Return the [x, y] coordinate for the center point of the cell that contains the specified text.  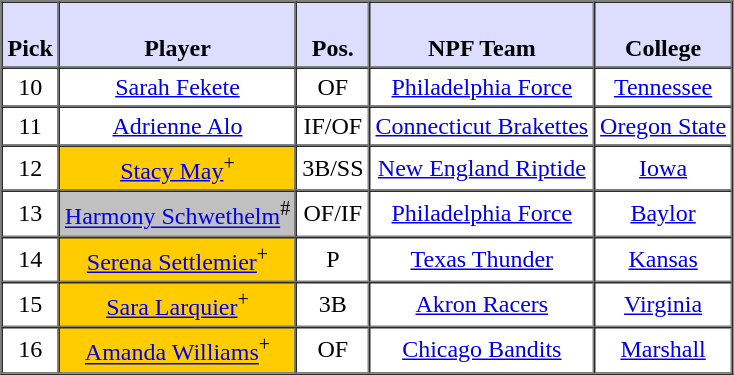
Chicago Bandits [482, 350]
P [332, 258]
Baylor [663, 214]
New England Riptide [482, 168]
Serena Settlemier+ [178, 258]
Iowa [663, 168]
Oregon State [663, 126]
Connecticut Brakettes [482, 126]
Adrienne Alo [178, 126]
13 [30, 214]
Harmony Schwethelm# [178, 214]
Tennessee [663, 88]
College [663, 35]
Marshall [663, 350]
Pos. [332, 35]
16 [30, 350]
Stacy May+ [178, 168]
10 [30, 88]
3B [332, 304]
Kansas [663, 258]
NPF Team [482, 35]
Pick [30, 35]
OF/IF [332, 214]
3B/SS [332, 168]
IF/OF [332, 126]
Amanda Williams+ [178, 350]
Player [178, 35]
15 [30, 304]
Virginia [663, 304]
Sarah Fekete [178, 88]
11 [30, 126]
Akron Racers [482, 304]
Texas Thunder [482, 258]
12 [30, 168]
14 [30, 258]
Sara Larquier+ [178, 304]
